Pinpoint the cell where the given text exists, returning its (X, Y) midpoint coordinate. 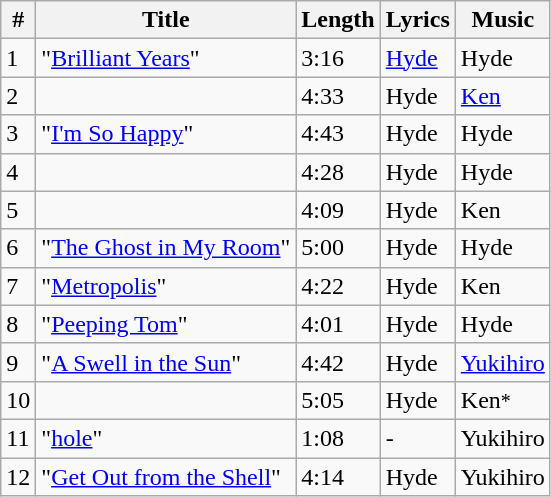
"The Ghost in My Room" (166, 248)
‐ (418, 438)
Lyrics (418, 20)
1:08 (338, 438)
Ken* (502, 400)
3 (18, 134)
Music (502, 20)
5:00 (338, 248)
5 (18, 210)
"Brilliant Years" (166, 58)
4:22 (338, 286)
4:14 (338, 477)
4:42 (338, 362)
4 (18, 172)
3:16 (338, 58)
10 (18, 400)
4:33 (338, 96)
7 (18, 286)
"Peeping Tom" (166, 324)
4:43 (338, 134)
"hole" (166, 438)
11 (18, 438)
# (18, 20)
4:09 (338, 210)
4:28 (338, 172)
"Metropolis" (166, 286)
5:05 (338, 400)
Length (338, 20)
1 (18, 58)
Title (166, 20)
"I'm So Happy" (166, 134)
"Get Out from the Shell" (166, 477)
6 (18, 248)
12 (18, 477)
2 (18, 96)
4:01 (338, 324)
9 (18, 362)
"A Swell in the Sun" (166, 362)
8 (18, 324)
